From the cell containing the given text, extract its center point as [X, Y] coordinate. 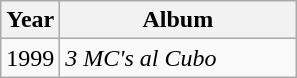
1999 [30, 58]
Album [178, 20]
Year [30, 20]
3 MC's al Cubo [178, 58]
